Provide the (x, y) coordinate of the cell's center where the given text is located.  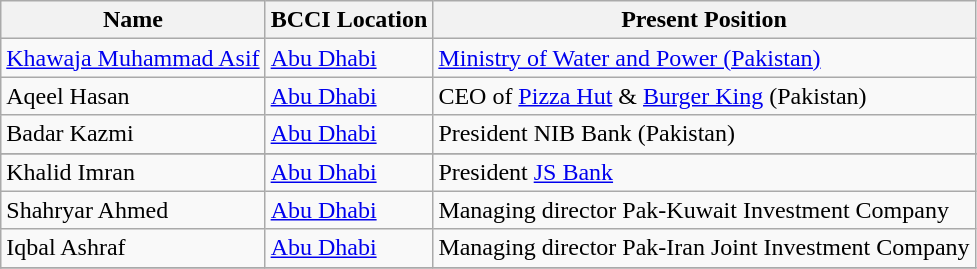
President JS Bank (704, 172)
Managing director Pak-Kuwait Investment Company (704, 210)
Managing director Pak-Iran Joint Investment Company (704, 248)
Ministry of Water and Power (Pakistan) (704, 58)
Khawaja Muhammad Asif (133, 58)
Name (133, 20)
CEO of Pizza Hut & Burger King (Pakistan) (704, 96)
Present Position (704, 20)
President NIB Bank (Pakistan) (704, 134)
Khalid Imran (133, 172)
Badar Kazmi (133, 134)
BCCI Location (349, 20)
Shahryar Ahmed (133, 210)
Aqeel Hasan (133, 96)
Iqbal Ashraf (133, 248)
